Return the (X, Y) coordinate for the center point of the cell that contains the specified text.  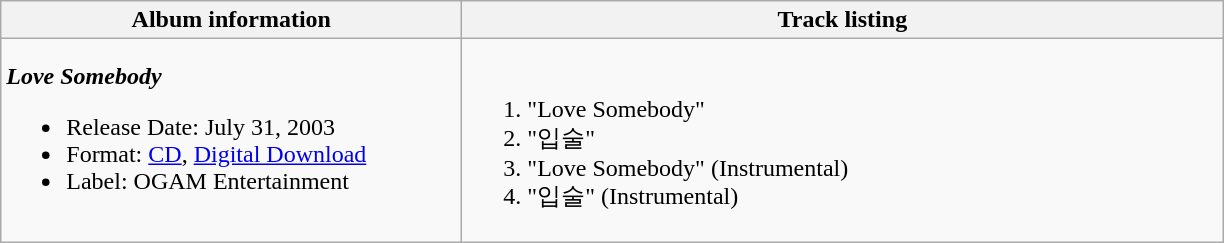
Album information (232, 20)
"Love Somebody""입술""Love Somebody" (Instrumental)"입술" (Instrumental) (842, 140)
Love SomebodyRelease Date: July 31, 2003Format: CD, Digital DownloadLabel: OGAM Entertainment (232, 140)
Track listing (842, 20)
